Search for the cell housing the specified text and yield its (X, Y) center coordinate. 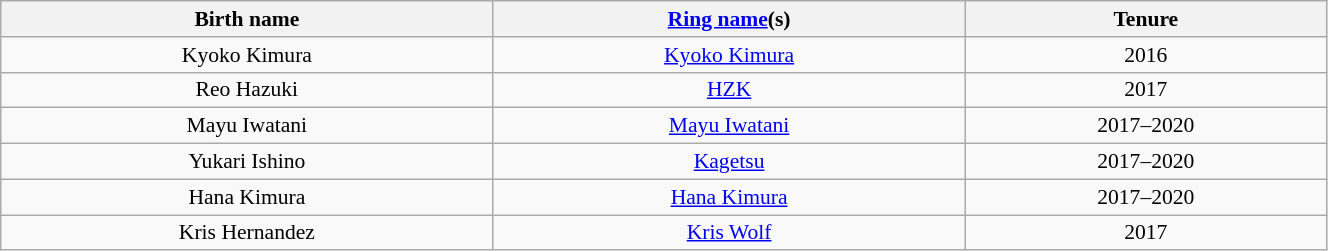
Reo Hazuki (247, 90)
HZK (729, 90)
Birth name (247, 19)
Yukari Ishino (247, 162)
Kagetsu (729, 162)
Ring name(s) (729, 19)
Tenure (1146, 19)
Kris Hernandez (247, 233)
2016 (1146, 55)
Kris Wolf (729, 233)
